Return [x, y] of the center of cell containing provided text 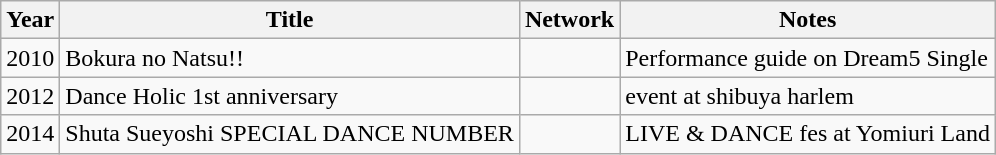
Dance Holic 1st anniversary [290, 96]
Notes [808, 20]
Year [30, 20]
event at shibuya harlem [808, 96]
Bokura no Natsu!! [290, 58]
Performance guide on Dream5 Single [808, 58]
Title [290, 20]
Network [569, 20]
2012 [30, 96]
Shuta Sueyoshi SPECIAL DANCE NUMBER [290, 134]
2014 [30, 134]
2010 [30, 58]
LIVE & DANCE fes at Yomiuri Land [808, 134]
